From the cell containing the given text, extract its center point as (X, Y) coordinate. 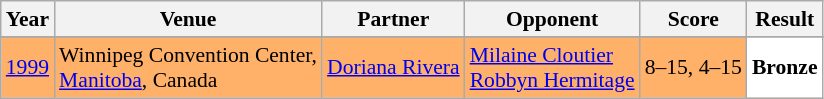
Opponent (552, 19)
Score (694, 19)
Venue (188, 19)
Winnipeg Convention Center,Manitoba, Canada (188, 68)
Year (28, 19)
8–15, 4–15 (694, 68)
Partner (394, 19)
Result (785, 19)
Milaine Cloutier Robbyn Hermitage (552, 68)
Doriana Rivera (394, 68)
1999 (28, 68)
Bronze (785, 68)
